Find where the given text appears and provide that cell's center as (x, y) coordinate. 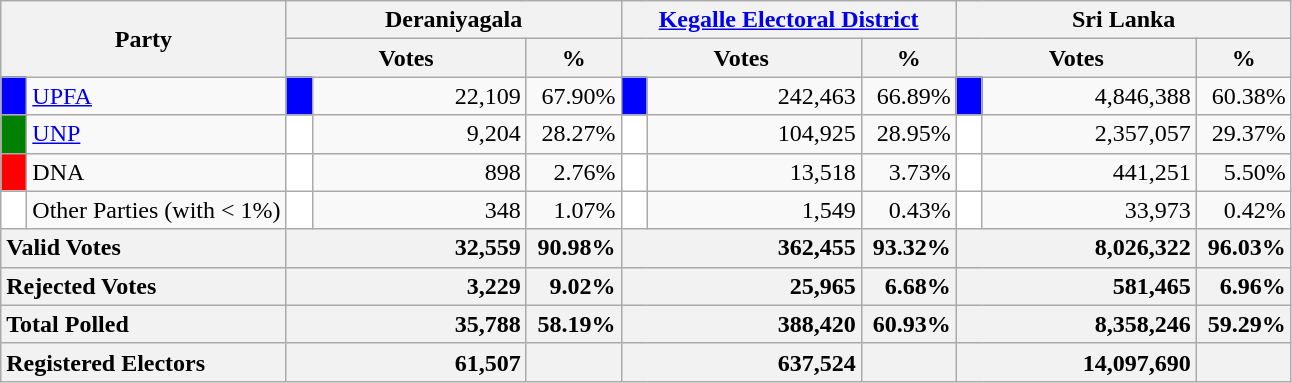
2,357,057 (1089, 134)
Kegalle Electoral District (788, 20)
4,846,388 (1089, 96)
0.42% (1244, 210)
35,788 (406, 324)
3,229 (406, 286)
8,358,246 (1076, 324)
5.50% (1244, 172)
DNA (156, 172)
9.02% (574, 286)
898 (419, 172)
22,109 (419, 96)
581,465 (1076, 286)
3.73% (908, 172)
Deraniyagala (454, 20)
2.76% (574, 172)
0.43% (908, 210)
6.68% (908, 286)
Party (144, 39)
1.07% (574, 210)
59.29% (1244, 324)
61,507 (406, 362)
96.03% (1244, 248)
66.89% (908, 96)
UPFA (156, 96)
104,925 (754, 134)
58.19% (574, 324)
29.37% (1244, 134)
8,026,322 (1076, 248)
637,524 (741, 362)
13,518 (754, 172)
60.38% (1244, 96)
Rejected Votes (144, 286)
60.93% (908, 324)
28.95% (908, 134)
28.27% (574, 134)
Other Parties (with < 1%) (156, 210)
1,549 (754, 210)
14,097,690 (1076, 362)
32,559 (406, 248)
6.96% (1244, 286)
UNP (156, 134)
93.32% (908, 248)
242,463 (754, 96)
Sri Lanka (1124, 20)
Registered Electors (144, 362)
362,455 (741, 248)
90.98% (574, 248)
348 (419, 210)
33,973 (1089, 210)
Valid Votes (144, 248)
25,965 (741, 286)
67.90% (574, 96)
9,204 (419, 134)
388,420 (741, 324)
441,251 (1089, 172)
Total Polled (144, 324)
